For the text-containing cell, return its midpoint in [X, Y] coordinate format. 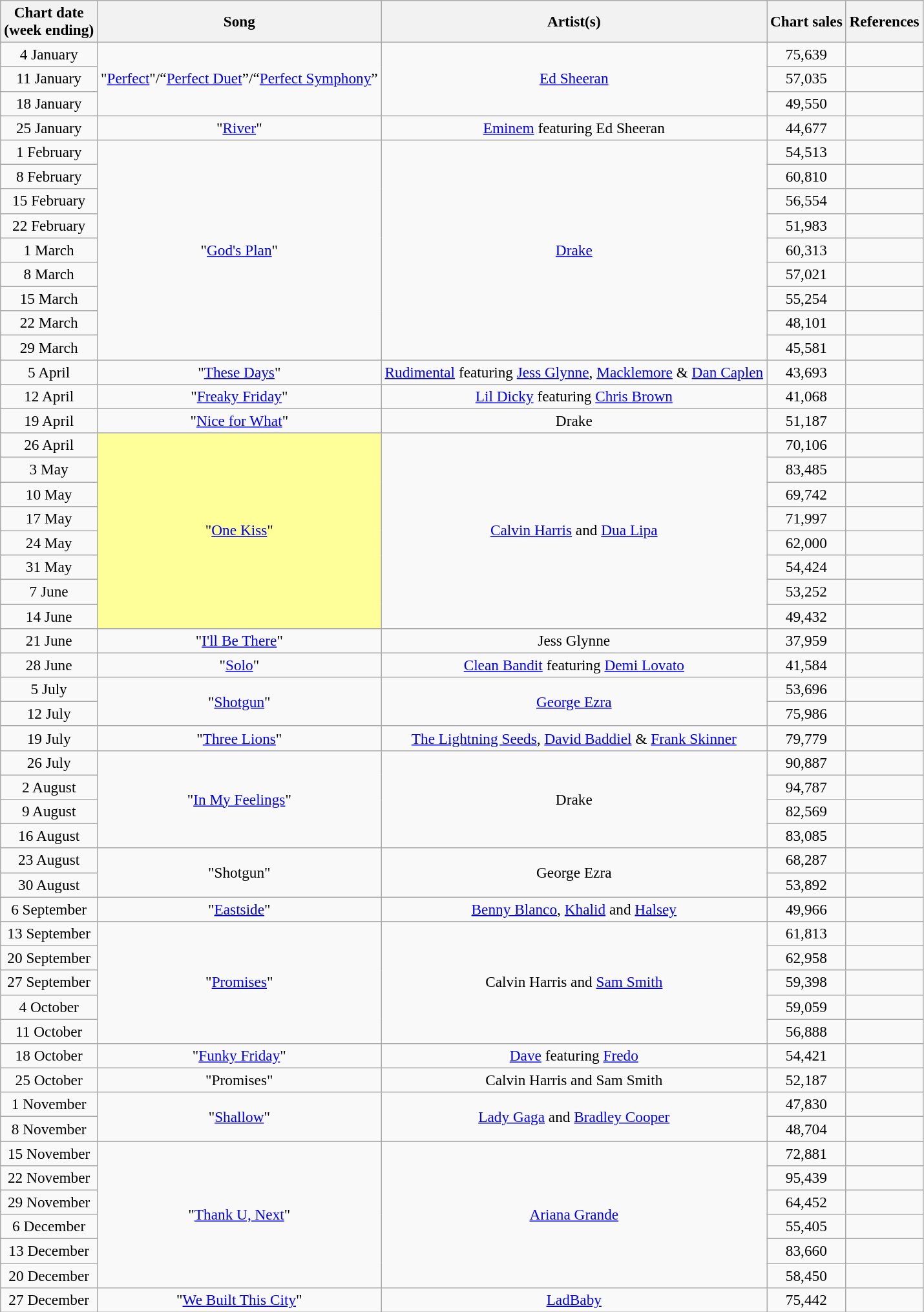
37,959 [806, 640]
The Lightning Seeds, David Baddiel & Frank Skinner [574, 738]
94,787 [806, 787]
"Thank U, Next" [240, 1214]
15 February [49, 201]
Calvin Harris and Dua Lipa [574, 531]
Artist(s) [574, 21]
83,660 [806, 1251]
9 August [49, 811]
6 September [49, 909]
56,554 [806, 201]
"These Days" [240, 372]
26 July [49, 763]
2 August [49, 787]
75,986 [806, 714]
14 June [49, 616]
22 November [49, 1178]
Benny Blanco, Khalid and Halsey [574, 909]
41,584 [806, 665]
6 December [49, 1227]
29 November [49, 1202]
11 October [49, 1031]
"Freaky Friday" [240, 396]
Chart sales [806, 21]
52,187 [806, 1080]
10 May [49, 494]
69,742 [806, 494]
55,254 [806, 299]
3 May [49, 469]
5 April [49, 372]
43,693 [806, 372]
54,513 [806, 152]
30 August [49, 885]
72,881 [806, 1153]
23 August [49, 860]
1 February [49, 152]
13 December [49, 1251]
22 March [49, 323]
49,550 [806, 103]
Jess Glynne [574, 640]
"God's Plan" [240, 249]
83,485 [806, 469]
58,450 [806, 1275]
8 February [49, 176]
54,424 [806, 567]
19 April [49, 421]
24 May [49, 543]
48,101 [806, 323]
61,813 [806, 933]
"Nice for What" [240, 421]
12 April [49, 396]
60,313 [806, 249]
27 December [49, 1300]
56,888 [806, 1031]
Chart date(week ending) [49, 21]
Lil Dicky featuring Chris Brown [574, 396]
13 September [49, 933]
47,830 [806, 1105]
28 June [49, 665]
49,966 [806, 909]
15 March [49, 299]
82,569 [806, 811]
53,252 [806, 591]
20 September [49, 958]
"In My Feelings" [240, 799]
51,983 [806, 226]
11 January [49, 79]
27 September [49, 982]
1 March [49, 249]
7 June [49, 591]
57,021 [806, 274]
31 May [49, 567]
70,106 [806, 445]
41,068 [806, 396]
Ed Sheeran [574, 79]
"One Kiss" [240, 531]
75,442 [806, 1300]
"We Built This City" [240, 1300]
"River" [240, 127]
5 July [49, 689]
16 August [49, 836]
Song [240, 21]
54,421 [806, 1055]
62,958 [806, 958]
Clean Bandit featuring Demi Lovato [574, 665]
"Eastside" [240, 909]
4 January [49, 54]
12 July [49, 714]
60,810 [806, 176]
"Three Lions" [240, 738]
49,432 [806, 616]
55,405 [806, 1227]
48,704 [806, 1128]
1 November [49, 1105]
53,892 [806, 885]
64,452 [806, 1202]
75,639 [806, 54]
Ariana Grande [574, 1214]
"Perfect"/“Perfect Duet”/“Perfect Symphony” [240, 79]
79,779 [806, 738]
19 July [49, 738]
53,696 [806, 689]
"Solo" [240, 665]
59,398 [806, 982]
8 March [49, 274]
68,287 [806, 860]
62,000 [806, 543]
Rudimental featuring Jess Glynne, Macklemore & Dan Caplen [574, 372]
18 January [49, 103]
26 April [49, 445]
Lady Gaga and Bradley Cooper [574, 1117]
95,439 [806, 1178]
44,677 [806, 127]
71,997 [806, 518]
22 February [49, 226]
15 November [49, 1153]
25 January [49, 127]
59,059 [806, 1007]
"Shallow" [240, 1117]
4 October [49, 1007]
References [884, 21]
57,035 [806, 79]
"Funky Friday" [240, 1055]
18 October [49, 1055]
45,581 [806, 347]
29 March [49, 347]
21 June [49, 640]
51,187 [806, 421]
20 December [49, 1275]
"I'll Be There" [240, 640]
90,887 [806, 763]
8 November [49, 1128]
Eminem featuring Ed Sheeran [574, 127]
Dave featuring Fredo [574, 1055]
25 October [49, 1080]
83,085 [806, 836]
17 May [49, 518]
LadBaby [574, 1300]
